Scan for the cell matching the given text and deliver its [X, Y] coordinate at center. 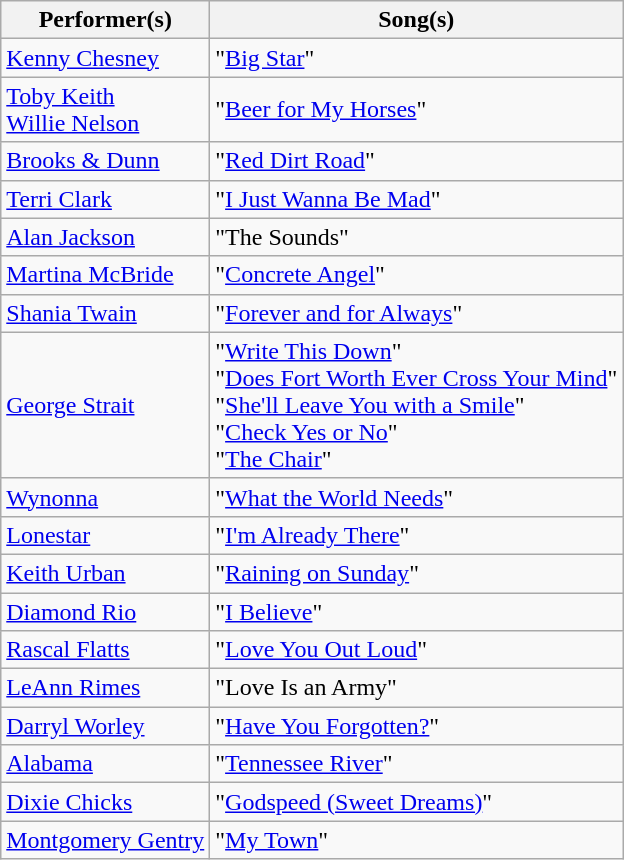
Song(s) [416, 20]
Performer(s) [106, 20]
Lonestar [106, 535]
LeAnn Rimes [106, 688]
Kenny Chesney [106, 58]
"Have You Forgotten?" [416, 726]
"My Town" [416, 840]
Terri Clark [106, 199]
Alan Jackson [106, 237]
Shania Twain [106, 313]
"Godspeed (Sweet Dreams)" [416, 802]
Toby KeithWillie Nelson [106, 110]
"I'm Already There" [416, 535]
Rascal Flatts [106, 650]
"Concrete Angel" [416, 275]
"Tennessee River" [416, 764]
Martina McBride [106, 275]
Diamond Rio [106, 611]
"I Believe" [416, 611]
George Strait [106, 405]
"I Just Wanna Be Mad" [416, 199]
"Red Dirt Road" [416, 161]
"Forever and for Always" [416, 313]
"What the World Needs" [416, 497]
"Write This Down""Does Fort Worth Ever Cross Your Mind""She'll Leave You with a Smile""Check Yes or No""The Chair" [416, 405]
"Raining on Sunday" [416, 573]
Montgomery Gentry [106, 840]
Alabama [106, 764]
"Love You Out Loud" [416, 650]
Dixie Chicks [106, 802]
Brooks & Dunn [106, 161]
"The Sounds" [416, 237]
"Big Star" [416, 58]
Darryl Worley [106, 726]
"Beer for My Horses" [416, 110]
"Love Is an Army" [416, 688]
Wynonna [106, 497]
Keith Urban [106, 573]
